For the text-containing cell, return its midpoint in [X, Y] coordinate format. 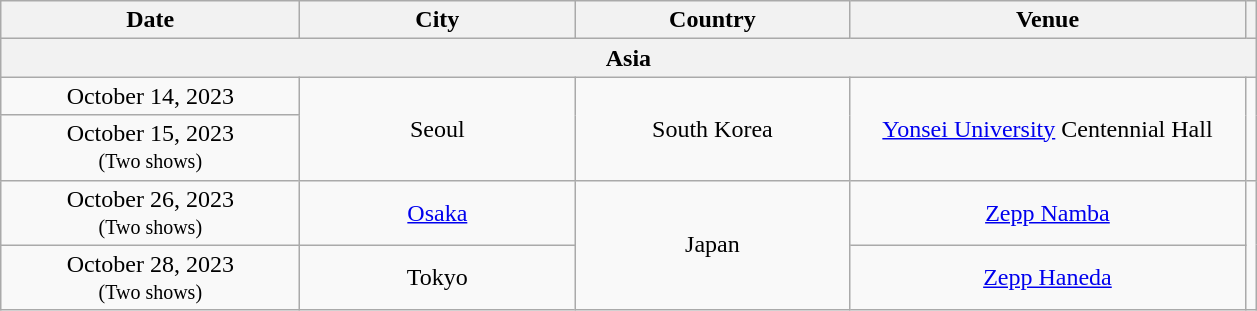
Date [150, 20]
October 26, 2023 (Two shows) [150, 212]
October 28, 2023 (Two shows) [150, 278]
Zepp Namba [1048, 212]
Asia [628, 58]
Osaka [438, 212]
Yonsei University Centennial Hall [1048, 128]
South Korea [712, 128]
Japan [712, 245]
October 15, 2023 (Two shows) [150, 148]
Zepp Haneda [1048, 278]
Country [712, 20]
October 14, 2023 [150, 96]
Tokyo [438, 278]
Venue [1048, 20]
Seoul [438, 128]
City [438, 20]
